Return (x, y) of the center of cell containing provided text 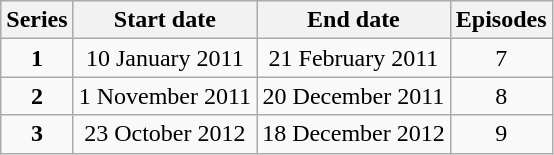
Episodes (501, 20)
1 November 2011 (164, 96)
Start date (164, 20)
8 (501, 96)
Series (37, 20)
20 December 2011 (354, 96)
7 (501, 58)
18 December 2012 (354, 134)
21 February 2011 (354, 58)
9 (501, 134)
2 (37, 96)
End date (354, 20)
10 January 2011 (164, 58)
23 October 2012 (164, 134)
3 (37, 134)
1 (37, 58)
